Search for the cell housing the specified text and yield its [x, y] center coordinate. 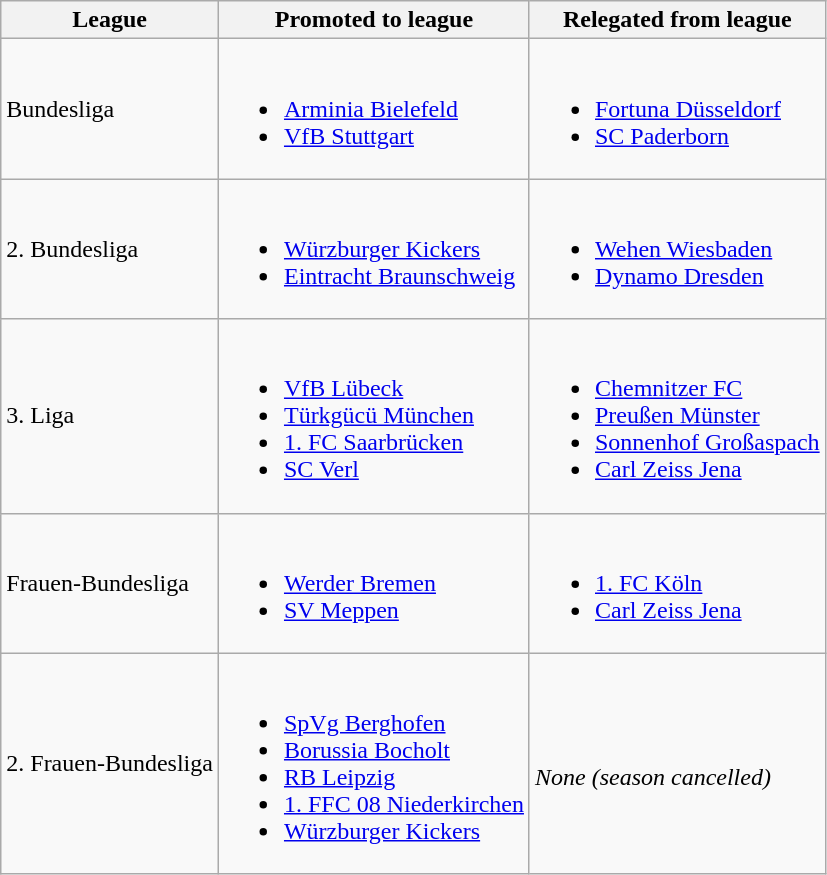
Promoted to league [374, 20]
1. FC KölnCarl Zeiss Jena [677, 583]
Bundesliga [110, 109]
2. Bundesliga [110, 249]
Wehen WiesbadenDynamo Dresden [677, 249]
Arminia BielefeldVfB Stuttgart [374, 109]
SpVg BerghofenBorussia BocholtRB Leipzig1. FFC 08 NiederkirchenWürzburger Kickers [374, 764]
Frauen-Bundesliga [110, 583]
Würzburger KickersEintracht Braunschweig [374, 249]
2. Frauen-Bundesliga [110, 764]
League [110, 20]
VfB LübeckTürkgücü München1. FC SaarbrückenSC Verl [374, 416]
None (season cancelled) [677, 764]
Relegated from league [677, 20]
3. Liga [110, 416]
Fortuna DüsseldorfSC Paderborn [677, 109]
Werder BremenSV Meppen [374, 583]
Chemnitzer FCPreußen MünsterSonnenhof GroßaspachCarl Zeiss Jena [677, 416]
